Scan for the cell matching the given text and deliver its [x, y] coordinate at center. 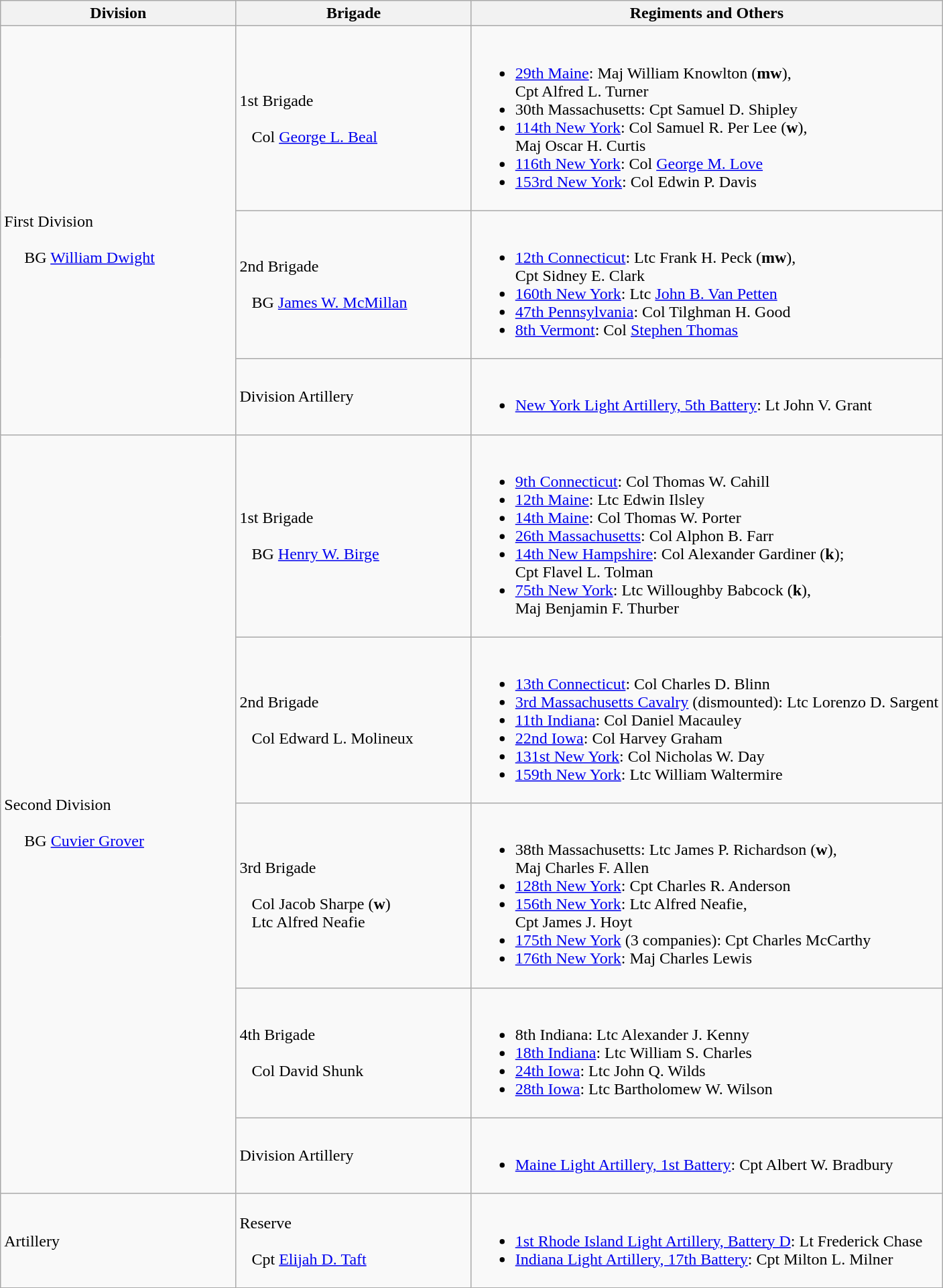
4th Brigade Col David Shunk [354, 1053]
3rd Brigade Col Jacob Sharpe (w) Ltc Alfred Neafie [354, 896]
Second Division BG Cuvier Grover [118, 814]
2nd Brigade BG James W. McMillan [354, 284]
Division [118, 13]
1st Brigade Col George L. Beal [354, 118]
Brigade [354, 13]
8th Indiana: Ltc Alexander J. Kenny18th Indiana: Ltc William S. Charles24th Iowa: Ltc John Q. Wilds28th Iowa: Ltc Bartholomew W. Wilson [706, 1053]
Artillery [118, 1240]
2nd Brigade Col Edward L. Molineux [354, 720]
Maine Light Artillery, 1st Battery: Cpt Albert W. Bradbury [706, 1156]
New York Light Artillery, 5th Battery: Lt John V. Grant [706, 397]
Reserve Cpt Elijah D. Taft [354, 1240]
1st Brigade BG Henry W. Birge [354, 536]
Regiments and Others [706, 13]
1st Rhode Island Light Artillery, Battery D: Lt Frederick ChaseIndiana Light Artillery, 17th Battery: Cpt Milton L. Milner [706, 1240]
First Division BG William Dwight [118, 231]
